Identify which cell holds the provided text, then report its [x, y] central coordinate. 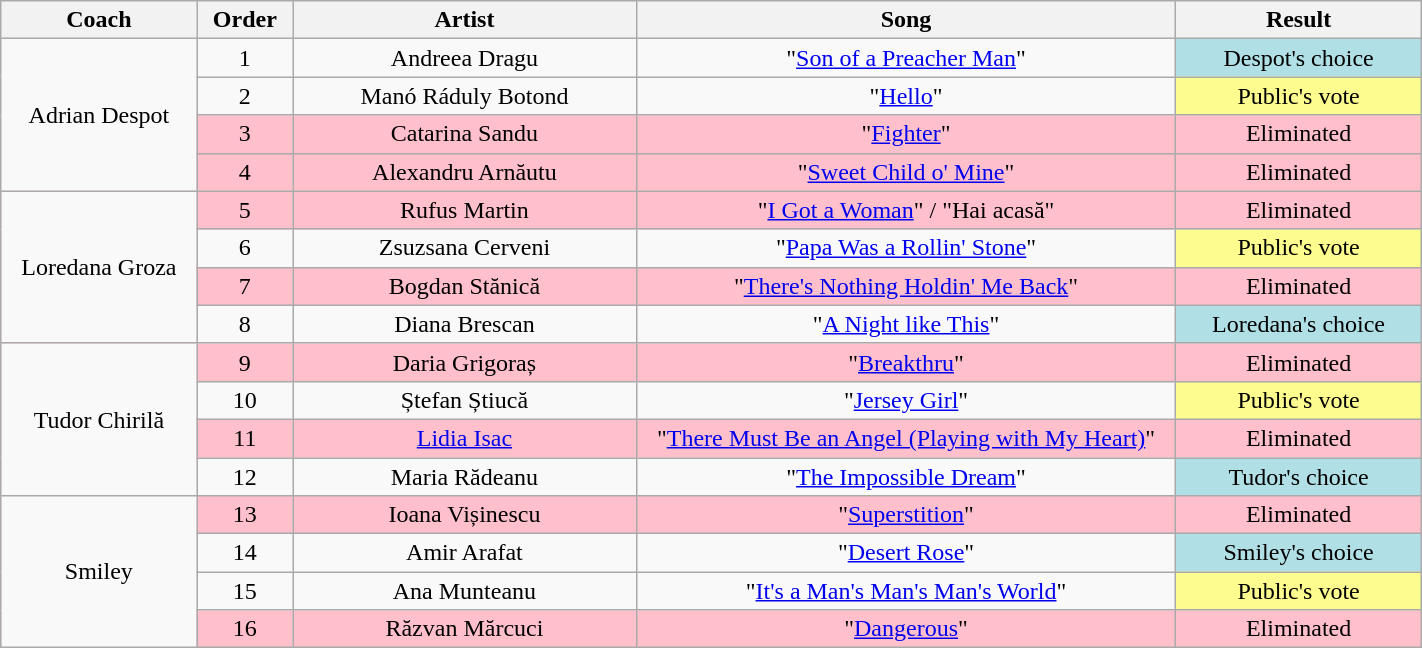
"Superstition" [906, 515]
"It's a Man's Man's Man's World" [906, 591]
"Fighter" [906, 134]
Smiley's choice [1298, 553]
"I Got a Woman" / "Hai acasă" [906, 210]
9 [245, 362]
Rufus Martin [464, 210]
"Hello" [906, 96]
Loredana's choice [1298, 324]
Result [1298, 20]
11 [245, 438]
Daria Grigoraș [464, 362]
Zsuzsana Cerveni [464, 248]
Ioana Vișinescu [464, 515]
14 [245, 553]
Ștefan Știucă [464, 400]
Manó Ráduly Botond [464, 96]
Maria Rădeanu [464, 477]
2 [245, 96]
Amir Arafat [464, 553]
8 [245, 324]
5 [245, 210]
"Breakthru" [906, 362]
7 [245, 286]
"Son of a Preacher Man" [906, 58]
6 [245, 248]
3 [245, 134]
10 [245, 400]
"Dangerous" [906, 629]
Diana Brescan [464, 324]
"Jersey Girl" [906, 400]
Catarina Sandu [464, 134]
Bogdan Stănică [464, 286]
Despot's choice [1298, 58]
"The Impossible Dream" [906, 477]
Order [245, 20]
"Papa Was a Rollin' Stone" [906, 248]
"There's Nothing Holdin' Me Back" [906, 286]
Lidia Isac [464, 438]
Adrian Despot [99, 115]
Ana Munteanu [464, 591]
Alexandru Arnăutu [464, 172]
12 [245, 477]
Tudor Chirilă [99, 419]
Tudor's choice [1298, 477]
Andreea Dragu [464, 58]
"There Must Be an Angel (Playing with My Heart)" [906, 438]
1 [245, 58]
"Desert Rose" [906, 553]
Artist [464, 20]
Loredana Groza [99, 267]
"Sweet Child o' Mine" [906, 172]
Coach [99, 20]
"A Night like This" [906, 324]
16 [245, 629]
15 [245, 591]
Răzvan Mărcuci [464, 629]
Smiley [99, 572]
13 [245, 515]
4 [245, 172]
Song [906, 20]
